Return the [X, Y] coordinate for the center point of the cell that contains the specified text.  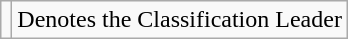
Denotes the Classification Leader [180, 20]
